Capture the cell that displays the provided text and extract its [X, Y] central coordinate. 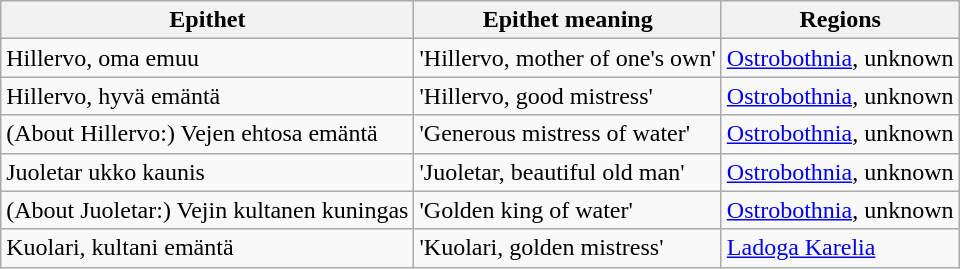
'Juoletar, beautiful old man' [568, 172]
'Golden king of water' [568, 210]
Ladoga Karelia [840, 248]
'Generous mistress of water' [568, 134]
'Hillervo, mother of one's own' [568, 58]
Kuolari, kultani emäntä [208, 248]
Hillervo, oma emuu [208, 58]
(About Juoletar:) Vejin kultanen kuningas [208, 210]
'Kuolari, golden mistress' [568, 248]
Epithet [208, 20]
Regions [840, 20]
Epithet meaning [568, 20]
(About Hillervo:) Vejen ehtosa emäntä [208, 134]
'Hillervo, good mistress' [568, 96]
Hillervo, hyvä emäntä [208, 96]
Juoletar ukko kaunis [208, 172]
